Capture the cell that displays the provided text and extract its [X, Y] central coordinate. 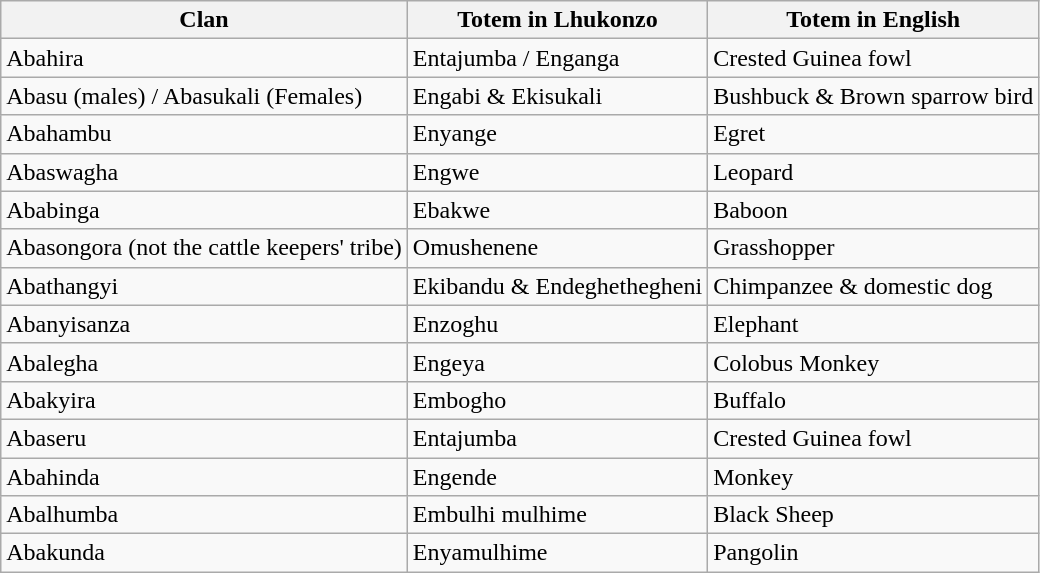
Elephant [874, 324]
Abasongora (not the cattle keepers' tribe) [204, 248]
Embogho [557, 400]
Abalegha [204, 362]
Grasshopper [874, 248]
Abathangyi [204, 286]
Ekibandu & Endeghethegheni [557, 286]
Abahira [204, 58]
Abalhumba [204, 515]
Baboon [874, 210]
Leopard [874, 172]
Ebakwe [557, 210]
Monkey [874, 477]
Engwe [557, 172]
Totem in Lhukonzo [557, 20]
Ababinga [204, 210]
Totem in English [874, 20]
Enyamulhime [557, 553]
Engabi & Ekisukali [557, 96]
Abaseru [204, 438]
Abasu (males) / Abasukali (Females) [204, 96]
Engende [557, 477]
Embulhi mulhime [557, 515]
Colobus Monkey [874, 362]
Egret [874, 134]
Bushbuck & Brown sparrow bird [874, 96]
Chimpanzee & domestic dog [874, 286]
Engeya [557, 362]
Black Sheep [874, 515]
Entajumba / Enganga [557, 58]
Abahinda [204, 477]
Abakunda [204, 553]
Abakyira [204, 400]
Pangolin [874, 553]
Abaswagha [204, 172]
Abahambu [204, 134]
Buffalo [874, 400]
Enyange [557, 134]
Enzoghu [557, 324]
Omushenene [557, 248]
Clan [204, 20]
Abanyisanza [204, 324]
Entajumba [557, 438]
